Provide the (X, Y) coordinate of the cell's center where the given text is located.  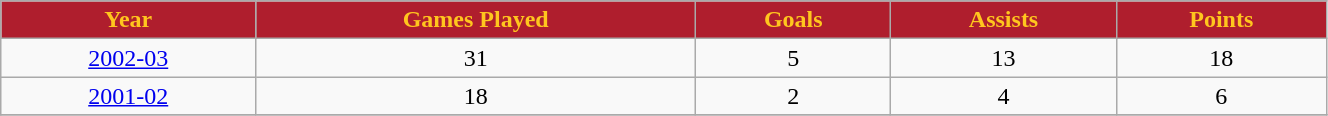
Goals (794, 20)
6 (1221, 96)
Assists (1004, 20)
13 (1004, 58)
Points (1221, 20)
5 (794, 58)
2002-03 (128, 58)
4 (1004, 96)
Games Played (476, 20)
2001-02 (128, 96)
2 (794, 96)
Year (128, 20)
31 (476, 58)
